Provide the (X, Y) coordinate of the cell's center where the given text is located.  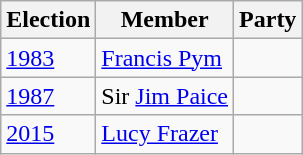
Francis Pym (165, 58)
Member (165, 20)
Lucy Frazer (165, 134)
Election (48, 20)
Party (268, 20)
1987 (48, 96)
Sir Jim Paice (165, 96)
1983 (48, 58)
2015 (48, 134)
